Scan for the cell matching the given text and deliver its (x, y) coordinate at center. 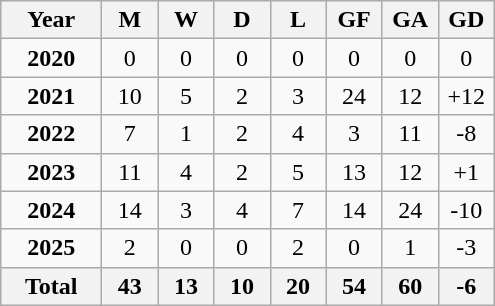
2023 (52, 172)
43 (130, 286)
+1 (466, 172)
GD (466, 20)
M (130, 20)
2022 (52, 134)
2021 (52, 96)
L (298, 20)
D (242, 20)
-6 (466, 286)
GA (410, 20)
-3 (466, 248)
54 (354, 286)
2024 (52, 210)
60 (410, 286)
W (186, 20)
20 (298, 286)
Total (52, 286)
-8 (466, 134)
2020 (52, 58)
-10 (466, 210)
Year (52, 20)
2025 (52, 248)
+12 (466, 96)
GF (354, 20)
